From the cell containing the given text, extract its center point as [X, Y] coordinate. 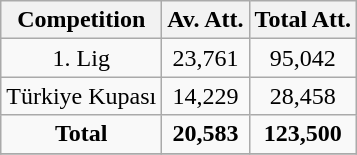
14,229 [206, 96]
1. Lig [82, 58]
Total [82, 134]
28,458 [303, 96]
23,761 [206, 58]
20,583 [206, 134]
Total Att. [303, 20]
Türkiye Kupası [82, 96]
Av. Att. [206, 20]
Competition [82, 20]
95,042 [303, 58]
123,500 [303, 134]
